Detect which cell encompasses the target text, then output its (x, y) center coordinate. 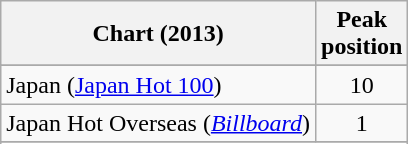
Japan (Japan Hot 100) (158, 85)
Peakposition (362, 34)
10 (362, 85)
1 (362, 123)
Japan Hot Overseas (Billboard) (158, 123)
Chart (2013) (158, 34)
